Provide the (X, Y) coordinate of the cell's center where the given text is located.  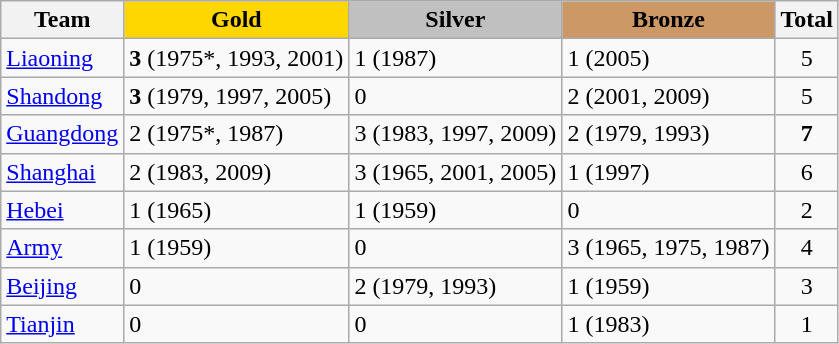
2 (807, 210)
1 (2005) (668, 58)
7 (807, 134)
Beijing (62, 286)
2 (1975*, 1987) (236, 134)
Liaoning (62, 58)
Bronze (668, 20)
Guangdong (62, 134)
2 (1983, 2009) (236, 172)
3 (1979, 1997, 2005) (236, 96)
2 (2001, 2009) (668, 96)
6 (807, 172)
3 (1975*, 1993, 2001) (236, 58)
Total (807, 20)
Shanghai (62, 172)
3 (1965, 1975, 1987) (668, 248)
Army (62, 248)
Hebei (62, 210)
Silver (456, 20)
4 (807, 248)
3 (1965, 2001, 2005) (456, 172)
1 (1965) (236, 210)
1 (807, 324)
1 (1997) (668, 172)
1 (1987) (456, 58)
3 (1983, 1997, 2009) (456, 134)
Gold (236, 20)
3 (807, 286)
Shandong (62, 96)
Tianjin (62, 324)
Team (62, 20)
1 (1983) (668, 324)
